From the cell containing the given text, extract its center point as [x, y] coordinate. 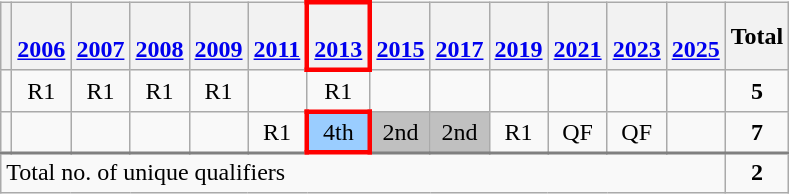
2006 [42, 36]
2011 [278, 36]
Total no. of unique qualifiers [363, 172]
Total [757, 36]
2021 [578, 36]
2017 [460, 36]
2019 [518, 36]
5 [757, 90]
2013 [338, 36]
4th [338, 132]
2 [757, 172]
2025 [696, 36]
2009 [218, 36]
2008 [160, 36]
7 [757, 132]
2007 [100, 36]
2015 [400, 36]
2023 [636, 36]
